Determine the [X, Y] coordinate at the center of the cell enclosing the given text.  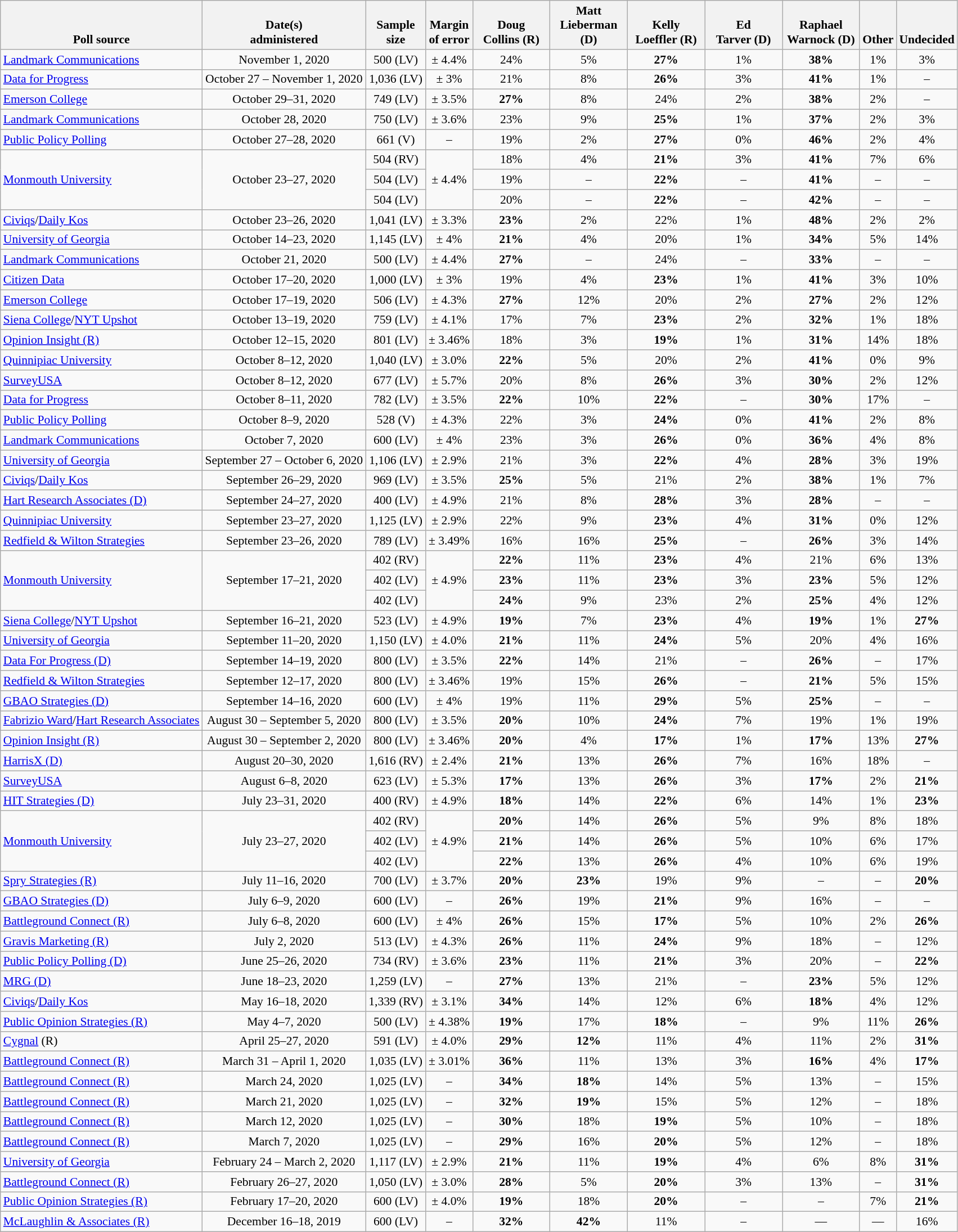
1,259 (LV) [396, 982]
October 14–23, 2020 [284, 240]
September 27 – October 6, 2020 [284, 460]
October 27–28, 2020 [284, 140]
December 16–18, 2019 [284, 1222]
October 7, 2020 [284, 440]
Gravis Marketing (R) [101, 941]
MRG (D) [101, 982]
Data For Progress (D) [101, 661]
RaphaelWarnock (D) [821, 25]
July 6–8, 2020 [284, 921]
October 28, 2020 [284, 120]
October 8–11, 2020 [284, 400]
749 (LV) [396, 100]
February 26–27, 2020 [284, 1182]
Undecided [926, 25]
DougCollins (R) [511, 25]
789 (LV) [396, 541]
523 (LV) [396, 621]
± 5.3% [449, 781]
October 12–15, 2020 [284, 340]
1,036 (LV) [396, 79]
1,150 (LV) [396, 641]
1,000 (LV) [396, 280]
700 (LV) [396, 881]
± 3.49% [449, 541]
February 17–20, 2020 [284, 1202]
Citizen Data [101, 280]
July 2, 2020 [284, 941]
EdTarver (D) [744, 25]
May 4–7, 2020 [284, 1022]
June 25–26, 2020 [284, 961]
782 (LV) [396, 400]
September 14–16, 2020 [284, 701]
September 23–27, 2020 [284, 520]
1,125 (LV) [396, 520]
400 (LV) [396, 501]
46% [821, 140]
October 23–27, 2020 [284, 180]
September 23–26, 2020 [284, 541]
513 (LV) [396, 941]
MattLieberman (D) [589, 25]
October 21, 2020 [284, 260]
± 3.01% [449, 1062]
Fabrizio Ward/Hart Research Associates [101, 721]
623 (LV) [396, 781]
750 (LV) [396, 120]
759 (LV) [396, 320]
734 (RV) [396, 961]
March 21, 2020 [284, 1101]
677 (LV) [396, 380]
Marginof error [449, 25]
Public Policy Polling (D) [101, 961]
March 24, 2020 [284, 1082]
Spry Strategies (R) [101, 881]
Poll source [101, 25]
1,040 (LV) [396, 360]
June 18–23, 2020 [284, 982]
400 (RV) [396, 801]
May 16–18, 2020 [284, 1001]
October 17–20, 2020 [284, 280]
1,616 (RV) [396, 761]
528 (V) [396, 420]
October 29–31, 2020 [284, 100]
± 3.1% [449, 1001]
April 25–27, 2020 [284, 1041]
February 24 – March 2, 2020 [284, 1162]
July 23–27, 2020 [284, 842]
± 2.4% [449, 761]
1,117 (LV) [396, 1162]
48% [821, 220]
± 4.38% [449, 1022]
1,339 (RV) [396, 1001]
September 11–20, 2020 [284, 641]
1,041 (LV) [396, 220]
August 30 – September 5, 2020 [284, 721]
September 26–29, 2020 [284, 480]
March 7, 2020 [284, 1142]
969 (LV) [396, 480]
September 14–19, 2020 [284, 661]
August 6–8, 2020 [284, 781]
± 3.3% [449, 220]
33% [821, 260]
Cygnal (R) [101, 1041]
September 12–17, 2020 [284, 681]
± 5.7% [449, 380]
KellyLoeffler (R) [666, 25]
October 27 – November 1, 2020 [284, 79]
Samplesize [396, 25]
October 8–9, 2020 [284, 420]
August 30 – September 2, 2020 [284, 741]
801 (LV) [396, 340]
July 11–16, 2020 [284, 881]
Date(s)administered [284, 25]
661 (V) [396, 140]
37% [821, 120]
September 17–21, 2020 [284, 581]
March 31 – April 1, 2020 [284, 1062]
1,106 (LV) [396, 460]
Hart Research Associates (D) [101, 501]
October 13–19, 2020 [284, 320]
1,035 (LV) [396, 1062]
September 16–21, 2020 [284, 621]
504 (RV) [396, 160]
July 6–9, 2020 [284, 901]
591 (LV) [396, 1041]
506 (LV) [396, 300]
1,050 (LV) [396, 1182]
August 20–30, 2020 [284, 761]
Other [878, 25]
October 17–19, 2020 [284, 300]
McLaughlin & Associates (R) [101, 1222]
± 3.7% [449, 881]
HIT Strategies (D) [101, 801]
± 4.1% [449, 320]
September 24–27, 2020 [284, 501]
March 12, 2020 [284, 1122]
November 1, 2020 [284, 60]
HarrisX (D) [101, 761]
October 23–26, 2020 [284, 220]
July 23–31, 2020 [284, 801]
1,145 (LV) [396, 240]
